Return the [x, y] coordinate for the center point of the cell that contains the specified text.  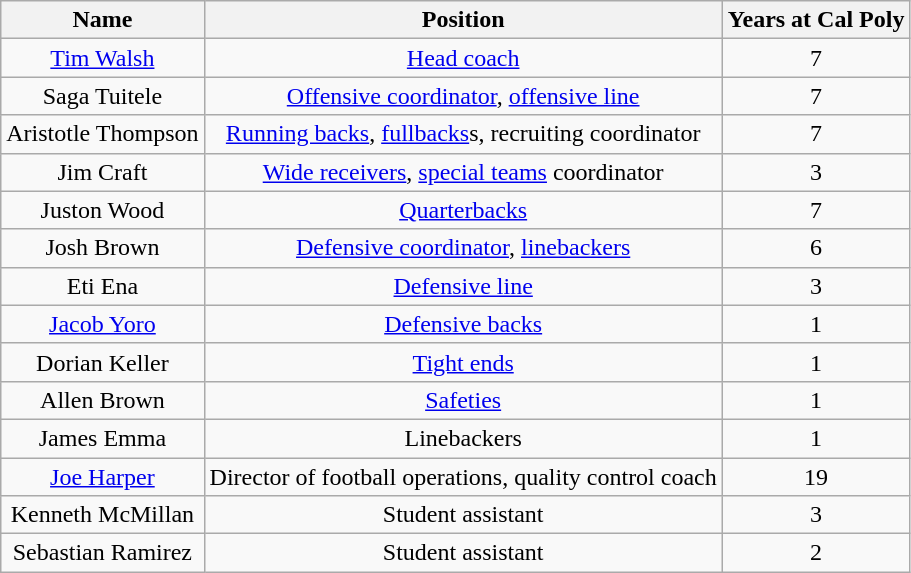
Wide receivers, special teams coordinator [463, 172]
Saga Tuitele [102, 96]
Years at Cal Poly [816, 20]
Eti Ena [102, 286]
Defensive coordinator, linebackers [463, 248]
Position [463, 20]
Jim Craft [102, 172]
Director of football operations, quality control coach [463, 477]
Safeties [463, 400]
Dorian Keller [102, 362]
Defensive backs [463, 324]
Aristotle Thompson [102, 134]
Sebastian Ramirez [102, 553]
Running backs, fullbackss, recruiting coordinator [463, 134]
Joe Harper [102, 477]
James Emma [102, 438]
Josh Brown [102, 248]
6 [816, 248]
Allen Brown [102, 400]
Tim Walsh [102, 58]
Quarterbacks [463, 210]
Linebackers [463, 438]
Name [102, 20]
Tight ends [463, 362]
Juston Wood [102, 210]
2 [816, 553]
19 [816, 477]
Defensive line [463, 286]
Kenneth McMillan [102, 515]
Offensive coordinator, offensive line [463, 96]
Jacob Yoro [102, 324]
Head coach [463, 58]
